For the text-containing cell, return its midpoint in [x, y] coordinate format. 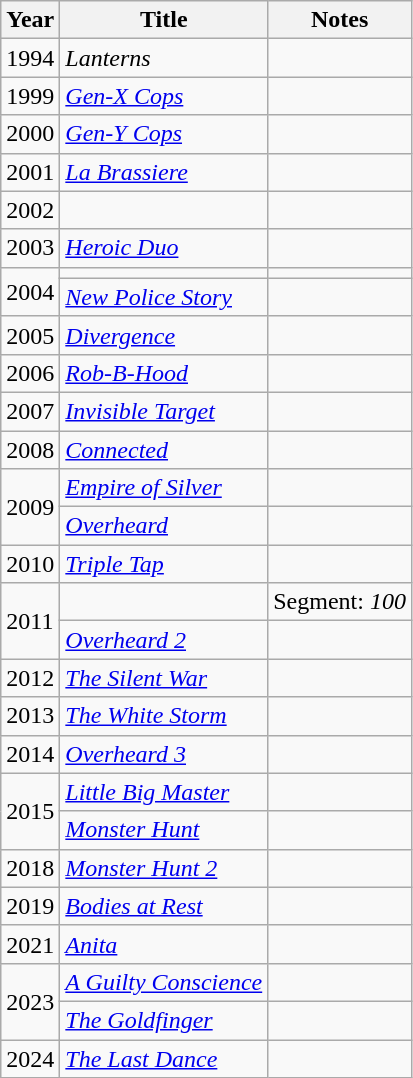
Rob-B-Hood [164, 373]
Triple Tap [164, 564]
2005 [30, 335]
2014 [30, 754]
New Police Story [164, 297]
Gen-X Cops [164, 96]
Divergence [164, 335]
The Goldfinger [164, 1020]
Overheard [164, 526]
Overheard 3 [164, 754]
1994 [30, 58]
Little Big Master [164, 792]
2011 [30, 621]
The Last Dance [164, 1059]
Notes [340, 20]
2010 [30, 564]
2008 [30, 449]
2000 [30, 134]
Empire of Silver [164, 488]
2001 [30, 172]
Anita [164, 944]
Overheard 2 [164, 640]
Monster Hunt 2 [164, 868]
La Brassiere [164, 172]
Title [164, 20]
2002 [30, 210]
Monster Hunt [164, 830]
2007 [30, 411]
The White Storm [164, 716]
Segment: 100 [340, 602]
Year [30, 20]
2013 [30, 716]
Connected [164, 449]
The Silent War [164, 678]
2003 [30, 248]
Invisible Target [164, 411]
2021 [30, 944]
Bodies at Rest [164, 906]
2009 [30, 507]
2023 [30, 1001]
2019 [30, 906]
2024 [30, 1059]
Lanterns [164, 58]
Heroic Duo [164, 248]
1999 [30, 96]
Gen-Y Cops [164, 134]
2006 [30, 373]
2012 [30, 678]
A Guilty Conscience [164, 982]
2018 [30, 868]
2004 [30, 292]
2015 [30, 811]
